Find where the given text appears and provide that cell's center as (X, Y) coordinate. 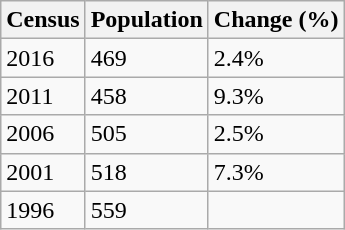
Change (%) (276, 20)
518 (146, 172)
9.3% (276, 96)
559 (146, 210)
505 (146, 134)
Census (43, 20)
2006 (43, 134)
7.3% (276, 172)
1996 (43, 210)
2001 (43, 172)
458 (146, 96)
469 (146, 58)
2.4% (276, 58)
2016 (43, 58)
2.5% (276, 134)
2011 (43, 96)
Population (146, 20)
